Return (x, y) of the center of cell containing provided text 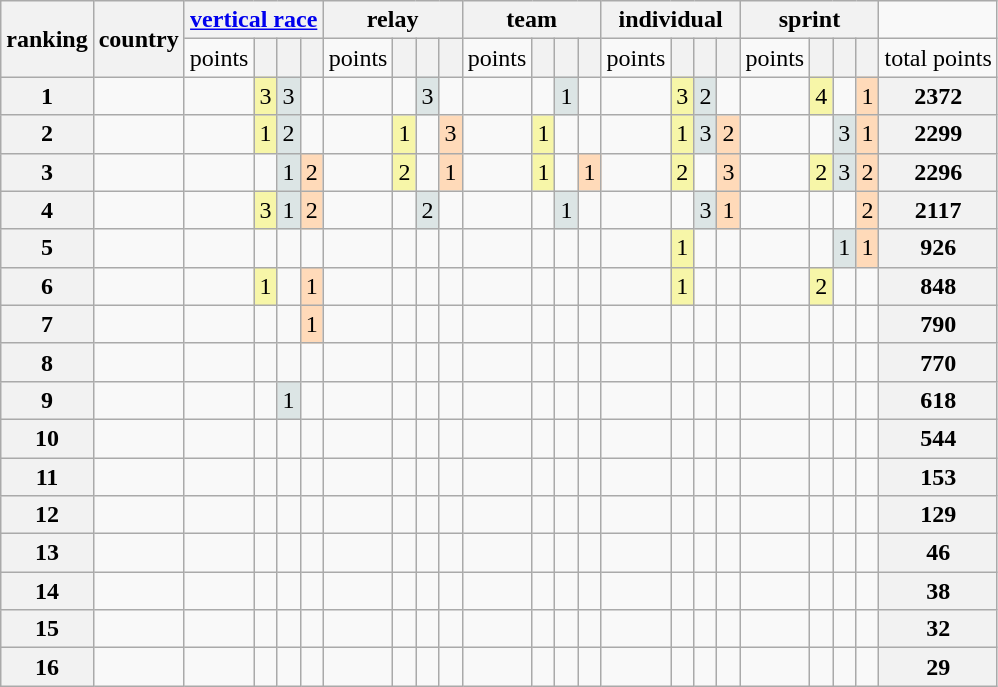
12 (47, 515)
country (138, 39)
sprint (810, 20)
8 (47, 362)
13 (47, 553)
16 (47, 667)
relay (392, 20)
7 (47, 324)
15 (47, 629)
10 (47, 438)
team (532, 20)
2296 (938, 172)
vertical race (254, 20)
9 (47, 400)
770 (938, 362)
5 (47, 248)
46 (938, 553)
2372 (938, 96)
38 (938, 591)
11 (47, 477)
32 (938, 629)
6 (47, 286)
790 (938, 324)
153 (938, 477)
926 (938, 248)
2299 (938, 134)
848 (938, 286)
544 (938, 438)
total points (938, 58)
129 (938, 515)
618 (938, 400)
14 (47, 591)
2117 (938, 210)
ranking (47, 39)
29 (938, 667)
individual (670, 20)
